For the text-containing cell, return its midpoint in [X, Y] coordinate format. 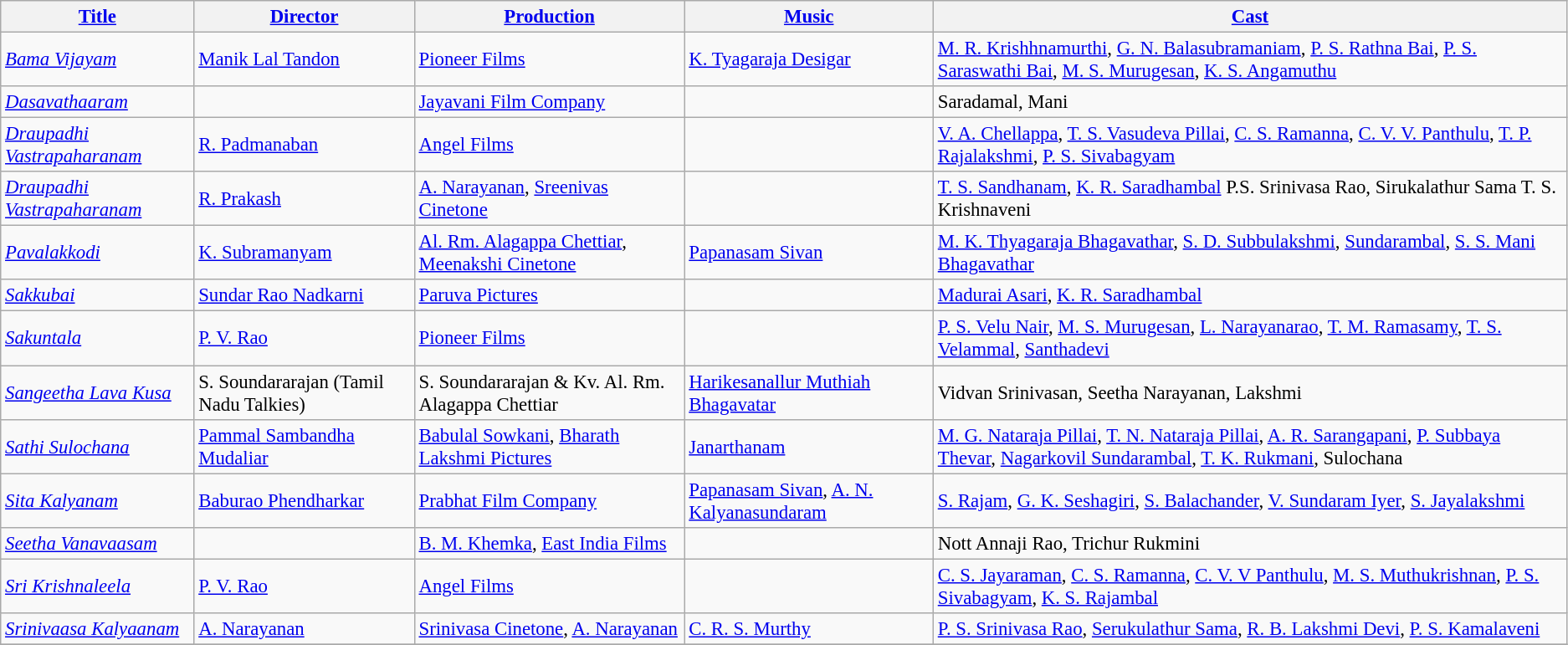
M. R. Krishhnamurthi, G. N. Balasubramaniam, P. S. Rathna Bai, P. S. Saraswathi Bai, M. S. Murugesan, K. S. Angamuthu [1250, 60]
B. M. Khemka, East India Films [549, 543]
K. Tyagaraja Desigar [808, 60]
Sri Krishnaleela [97, 586]
S. Soundararajan & Kv. Al. Rm. Alagappa Chettiar [549, 393]
Srinivaasa Kalyaanam [97, 629]
Production [549, 17]
Dasavathaaram [97, 102]
R. Padmanaban [305, 146]
Sita Kalyanam [97, 500]
Saradamal, Mani [1250, 102]
Prabhat Film Company [549, 500]
M. G. Nataraja Pillai, T. N. Nataraja Pillai, A. R. Sarangapani, P. Subbaya Thevar, Nagarkovil Sundarambal, T. K. Rukmani, Sulochana [1250, 447]
Sakkubai [97, 295]
C. R. S. Murthy [808, 629]
Al. Rm. Alagappa Chettiar, Meenakshi Cinetone [549, 253]
Seetha Vanavaasam [97, 543]
Nott Annaji Rao, Trichur Rukmini [1250, 543]
Babulal Sowkani, Bharath Lakshmi Pictures [549, 447]
P. S. Srinivasa Rao, Serukulathur Sama, R. B. Lakshmi Devi, P. S. Kamalaveni [1250, 629]
S. Rajam, G. K. Seshagiri, S. Balachander, V. Sundaram Iyer, S. Jayalakshmi [1250, 500]
Harikesanallur Muthiah Bhagavatar [808, 393]
Jayavani Film Company [549, 102]
Sangeetha Lava Kusa [97, 393]
M. K. Thyagaraja Bhagavathar, S. D. Subbulakshmi, Sundarambal, S. S. Mani Bhagavathar [1250, 253]
Sundar Rao Nadkarni [305, 295]
Vidvan Srinivasan, Seetha Narayanan, Lakshmi [1250, 393]
A. Narayanan [305, 629]
Baburao Phendharkar [305, 500]
Title [97, 17]
C. S. Jayaraman, C. S. Ramanna, C. V. V Panthulu, M. S. Muthukrishnan, P. S. Sivabagyam, K. S. Rajambal [1250, 586]
K. Subramanyam [305, 253]
Bama Vijayam [97, 60]
S. Soundararajan (Tamil Nadu Talkies) [305, 393]
Cast [1250, 17]
V. A. Chellappa, T. S. Vasudeva Pillai, C. S. Ramanna, C. V. V. Panthulu, T. P. Rajalakshmi, P. S. Sivabagyam [1250, 146]
Sakuntala [97, 338]
T. S. Sandhanam, K. R. Saradhambal P.S. Srinivasa Rao, Sirukalathur Sama T. S. Krishnaveni [1250, 199]
Director [305, 17]
Janarthanam [808, 447]
Sathi Sulochana [97, 447]
Srinivasa Cinetone, A. Narayanan [549, 629]
R. Prakash [305, 199]
Madurai Asari, K. R. Saradhambal [1250, 295]
Pammal Sambandha Mudaliar [305, 447]
Papanasam Sivan, A. N. Kalyanasundaram [808, 500]
Papanasam Sivan [808, 253]
P. S. Velu Nair, M. S. Murugesan, L. Narayanarao, T. M. Ramasamy, T. S. Velammal, Santhadevi [1250, 338]
Manik Lal Tandon [305, 60]
Music [808, 17]
Paruva Pictures [549, 295]
Pavalakkodi [97, 253]
A. Narayanan, Sreenivas Cinetone [549, 199]
